Output the [X, Y] coordinate of the center of the cell containing the given text.  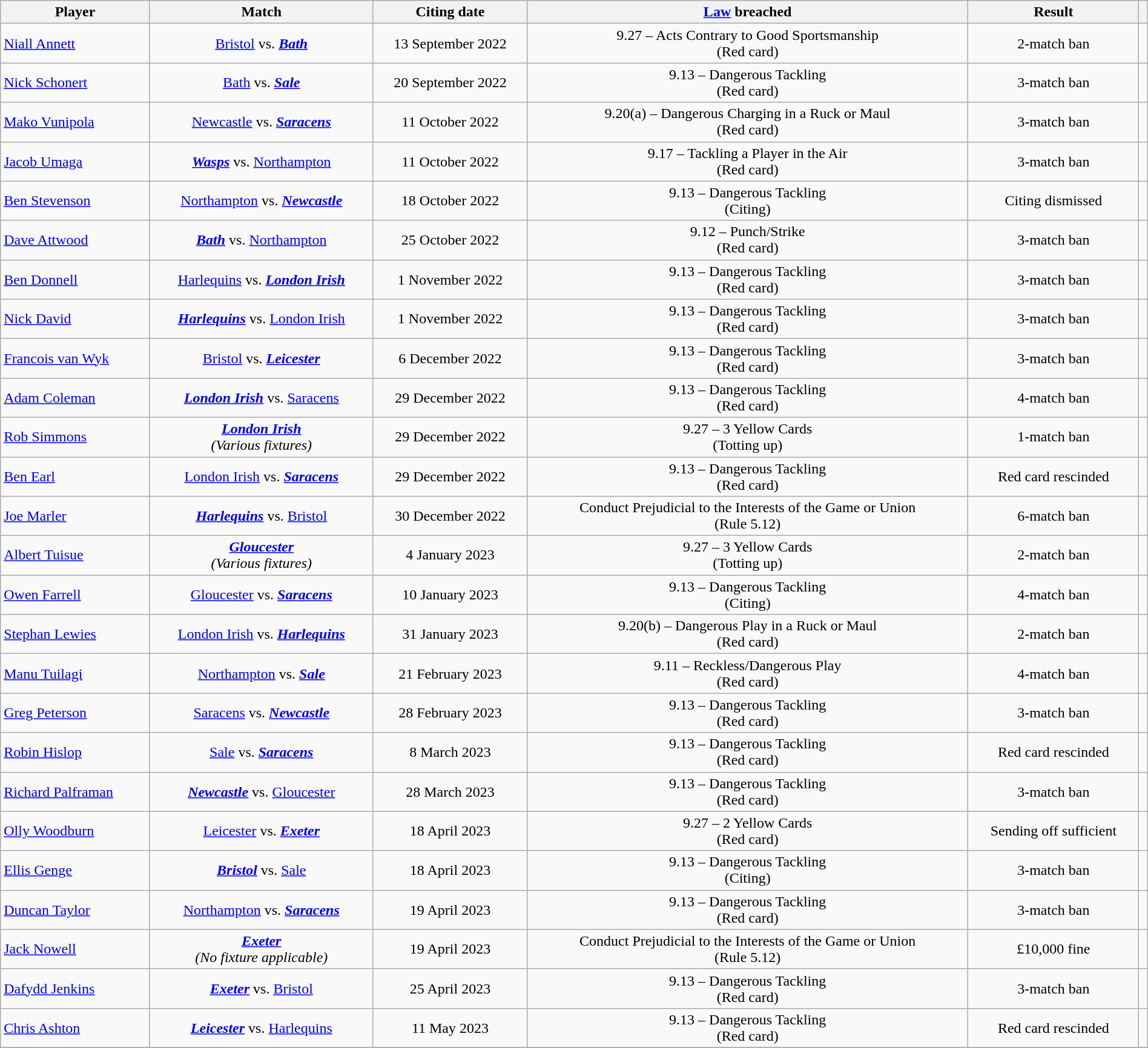
Leicester vs. Harlequins [262, 1028]
Sending off sufficient [1054, 831]
9.20(b) – Dangerous Play in a Ruck or Maul(Red card) [748, 634]
9.12 – Punch/Strike(Red card) [748, 240]
Bath vs. Sale [262, 82]
Bristol vs. Bath [262, 44]
8 March 2023 [450, 752]
Robin Hislop [75, 752]
13 September 2022 [450, 44]
Richard Palframan [75, 792]
Northampton vs. Sale [262, 673]
31 January 2023 [450, 634]
Player [75, 12]
21 February 2023 [450, 673]
Manu Tuilagi [75, 673]
9.20(a) – Dangerous Charging in a Ruck or Maul(Red card) [748, 122]
Jack Nowell [75, 949]
Olly Woodburn [75, 831]
Joe Marler [75, 516]
London Irish vs. Harlequins [262, 634]
Northampton vs. Newcastle [262, 201]
11 May 2023 [450, 1028]
6 December 2022 [450, 358]
Adam Coleman [75, 397]
Rob Simmons [75, 437]
20 September 2022 [450, 82]
Ben Stevenson [75, 201]
Leicester vs. Exeter [262, 831]
Albert Tuisue [75, 556]
9.11 – Reckless/Dangerous Play(Red card) [748, 673]
10 January 2023 [450, 595]
Chris Ashton [75, 1028]
Duncan Taylor [75, 909]
Newcastle vs. Saracens [262, 122]
9.27 – Acts Contrary to Good Sportsmanship(Red card) [748, 44]
9.17 – Tackling a Player in the Air(Red card) [748, 161]
28 February 2023 [450, 713]
Greg Peterson [75, 713]
6-match ban [1054, 516]
Niall Annett [75, 44]
Owen Farrell [75, 595]
Gloucester(Various fixtures) [262, 556]
28 March 2023 [450, 792]
Citing date [450, 12]
Dafydd Jenkins [75, 988]
Match [262, 12]
Exeter vs. Bristol [262, 988]
18 October 2022 [450, 201]
4 January 2023 [450, 556]
25 October 2022 [450, 240]
Northampton vs. Saracens [262, 909]
Bristol vs. Sale [262, 871]
Law breached [748, 12]
Bristol vs. Leicester [262, 358]
Newcastle vs. Gloucester [262, 792]
Wasps vs. Northampton [262, 161]
Nick David [75, 318]
Exeter(No fixture applicable) [262, 949]
Jacob Umaga [75, 161]
25 April 2023 [450, 988]
9.27 – 2 Yellow Cards(Red card) [748, 831]
Citing dismissed [1054, 201]
Gloucester vs. Saracens [262, 595]
Saracens vs. Newcastle [262, 713]
Stephan Lewies [75, 634]
1-match ban [1054, 437]
Bath vs. Northampton [262, 240]
Result [1054, 12]
Ben Earl [75, 476]
Mako Vunipola [75, 122]
Ellis Genge [75, 871]
30 December 2022 [450, 516]
Sale vs. Saracens [262, 752]
Harlequins vs. Bristol [262, 516]
Francois van Wyk [75, 358]
Ben Donnell [75, 280]
London Irish(Various fixtures) [262, 437]
Nick Schonert [75, 82]
£10,000 fine [1054, 949]
Dave Attwood [75, 240]
